From the cell containing the given text, extract its center point as [X, Y] coordinate. 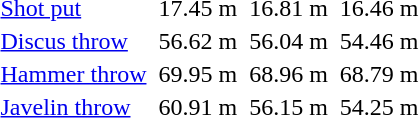
56.62 m [198, 41]
68.96 m [289, 74]
69.95 m [198, 74]
56.04 m [289, 41]
